Extract the [x, y] coordinate from the center of the cell holding the provided text.  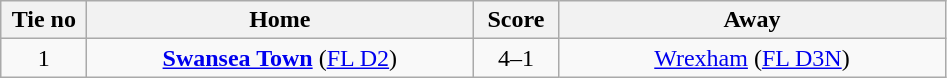
1 [44, 58]
4–1 [516, 58]
Tie no [44, 20]
Away [752, 20]
Swansea Town (FL D2) [280, 58]
Score [516, 20]
Home [280, 20]
Wrexham (FL D3N) [752, 58]
